For the text-containing cell, return its midpoint in [x, y] coordinate format. 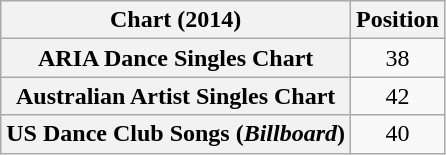
US Dance Club Songs (Billboard) [176, 134]
38 [398, 58]
40 [398, 134]
Australian Artist Singles Chart [176, 96]
42 [398, 96]
Position [398, 20]
ARIA Dance Singles Chart [176, 58]
Chart (2014) [176, 20]
